Locate the cell with the specified text and output its (X, Y) center coordinate. 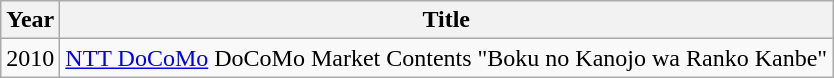
Year (30, 20)
NTT DoCoMo DoCoMo Market Contents "Boku no Kanojo wa Ranko Kanbe" (446, 58)
Title (446, 20)
2010 (30, 58)
